Capture the cell that displays the provided text and extract its (X, Y) central coordinate. 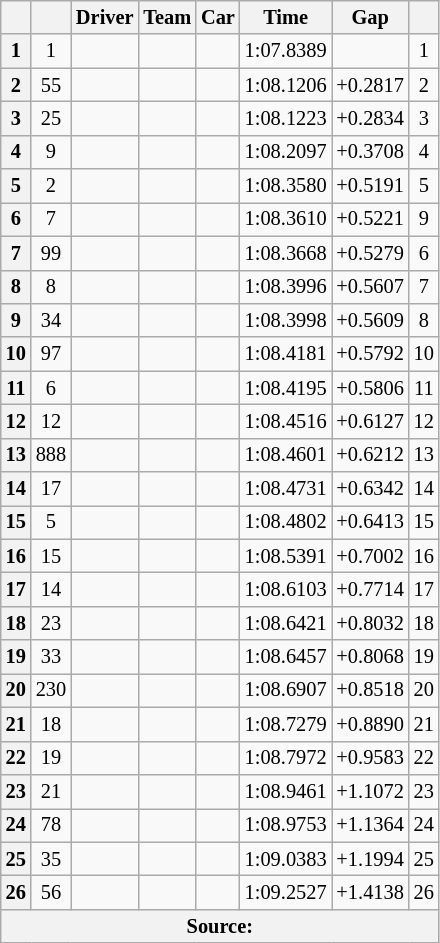
1:08.4802 (286, 522)
1:08.4181 (286, 354)
1:09.0383 (286, 859)
+0.2834 (370, 118)
+0.5806 (370, 388)
1:08.4731 (286, 489)
1:08.3610 (286, 219)
Team (167, 17)
+1.4138 (370, 892)
Gap (370, 17)
Source: (220, 926)
1:08.5391 (286, 556)
1:08.4195 (286, 388)
+0.2817 (370, 85)
1:08.6421 (286, 623)
+0.6413 (370, 522)
+0.5609 (370, 320)
1:08.4516 (286, 421)
1:08.6907 (286, 690)
+0.5221 (370, 219)
+0.5191 (370, 186)
888 (51, 455)
+0.5792 (370, 354)
1:08.3996 (286, 287)
1:08.3580 (286, 186)
+1.1364 (370, 825)
56 (51, 892)
35 (51, 859)
230 (51, 690)
1:08.7279 (286, 724)
Car (218, 17)
1:08.9461 (286, 791)
+0.6342 (370, 489)
1:08.9753 (286, 825)
Driver (104, 17)
1:08.2097 (286, 152)
+0.5607 (370, 287)
Time (286, 17)
33 (51, 657)
1:08.6103 (286, 589)
+1.1994 (370, 859)
1:08.4601 (286, 455)
+1.1072 (370, 791)
1:08.3668 (286, 253)
34 (51, 320)
+0.8032 (370, 623)
1:08.3998 (286, 320)
97 (51, 354)
1:09.2527 (286, 892)
1:08.6457 (286, 657)
1:08.1223 (286, 118)
+0.9583 (370, 758)
+0.3708 (370, 152)
55 (51, 85)
99 (51, 253)
1:07.8389 (286, 51)
+0.5279 (370, 253)
+0.6212 (370, 455)
1:08.7972 (286, 758)
+0.8890 (370, 724)
+0.7002 (370, 556)
+0.7714 (370, 589)
+0.6127 (370, 421)
+0.8518 (370, 690)
+0.8068 (370, 657)
78 (51, 825)
1:08.1206 (286, 85)
